Detect which cell encompasses the target text, then output its [X, Y] center coordinate. 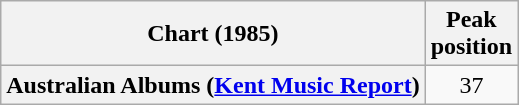
37 [471, 85]
Peak position [471, 34]
Chart (1985) [213, 34]
Australian Albums (Kent Music Report) [213, 85]
